Identify which cell holds the provided text, then report its (x, y) central coordinate. 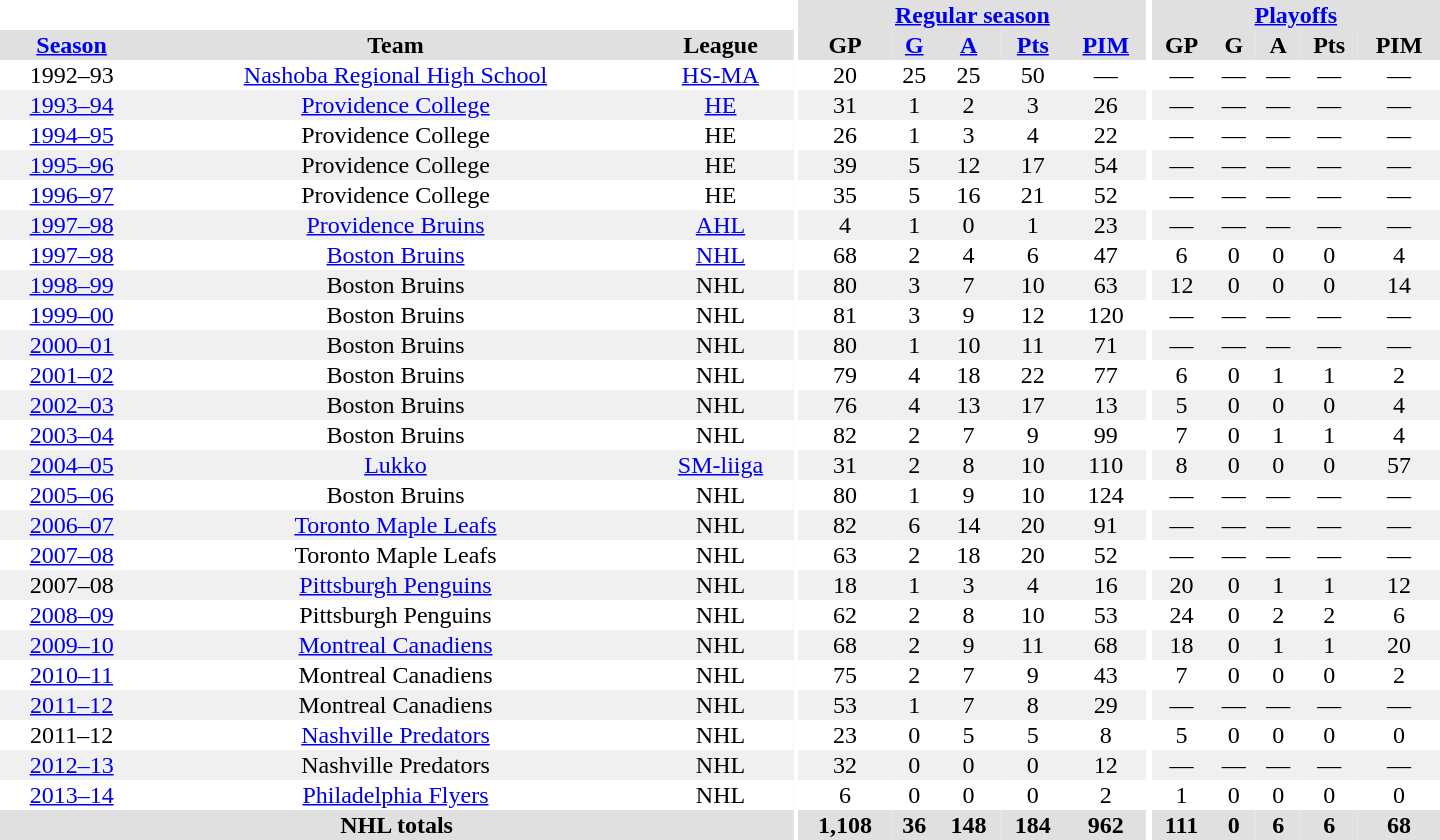
29 (1106, 705)
2001–02 (72, 375)
Lukko (395, 465)
2009–10 (72, 645)
75 (845, 675)
47 (1106, 255)
AHL (720, 225)
League (720, 45)
62 (845, 615)
2003–04 (72, 435)
SM-liiga (720, 465)
1999–00 (72, 315)
1,108 (845, 825)
2008–09 (72, 615)
50 (1033, 75)
1996–97 (72, 195)
1994–95 (72, 135)
21 (1033, 195)
Nashoba Regional High School (395, 75)
1998–99 (72, 285)
57 (1399, 465)
Philadelphia Flyers (395, 795)
43 (1106, 675)
24 (1182, 615)
76 (845, 405)
2000–01 (72, 345)
120 (1106, 315)
962 (1106, 825)
2010–11 (72, 675)
2012–13 (72, 765)
1993–94 (72, 105)
Providence Bruins (395, 225)
111 (1182, 825)
79 (845, 375)
1995–96 (72, 165)
2004–05 (72, 465)
99 (1106, 435)
NHL totals (396, 825)
2002–03 (72, 405)
Regular season (972, 15)
35 (845, 195)
Season (72, 45)
36 (914, 825)
91 (1106, 525)
2005–06 (72, 495)
39 (845, 165)
71 (1106, 345)
184 (1033, 825)
32 (845, 765)
77 (1106, 375)
148 (968, 825)
Team (395, 45)
2013–14 (72, 795)
Playoffs (1296, 15)
54 (1106, 165)
1992–93 (72, 75)
HS-MA (720, 75)
2006–07 (72, 525)
110 (1106, 465)
124 (1106, 495)
81 (845, 315)
